Search for the cell housing the specified text and yield its [x, y] center coordinate. 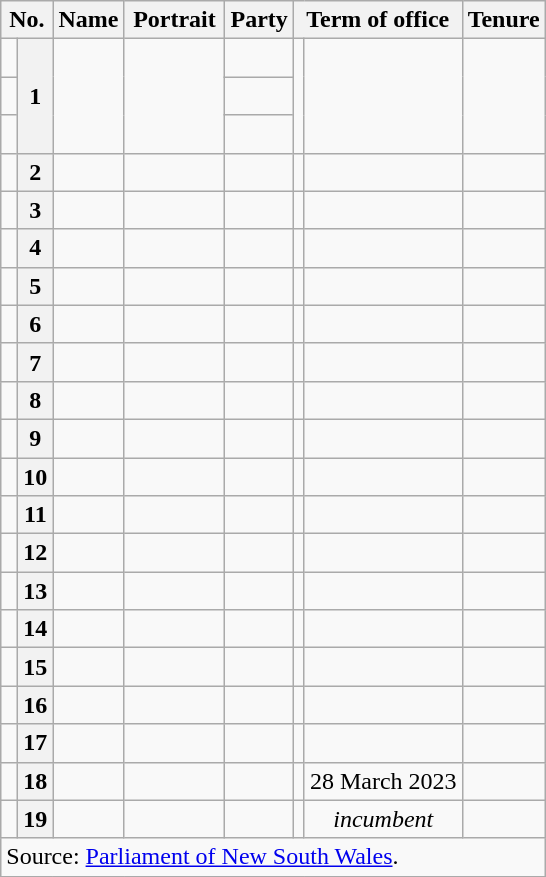
Source: Parliament of New South Wales. [273, 857]
16 [36, 705]
No. [27, 20]
Party [259, 20]
2 [36, 172]
15 [36, 667]
5 [36, 286]
19 [36, 819]
Term of office [378, 20]
14 [36, 629]
9 [36, 438]
12 [36, 553]
7 [36, 362]
8 [36, 400]
18 [36, 781]
3 [36, 210]
Tenure [504, 20]
incumbent [383, 819]
17 [36, 743]
Name [88, 20]
10 [36, 477]
28 March 2023 [383, 781]
Portrait [174, 20]
6 [36, 324]
4 [36, 248]
1 [36, 96]
11 [36, 515]
13 [36, 591]
